Output the [x, y] coordinate of the center of the cell containing the given text.  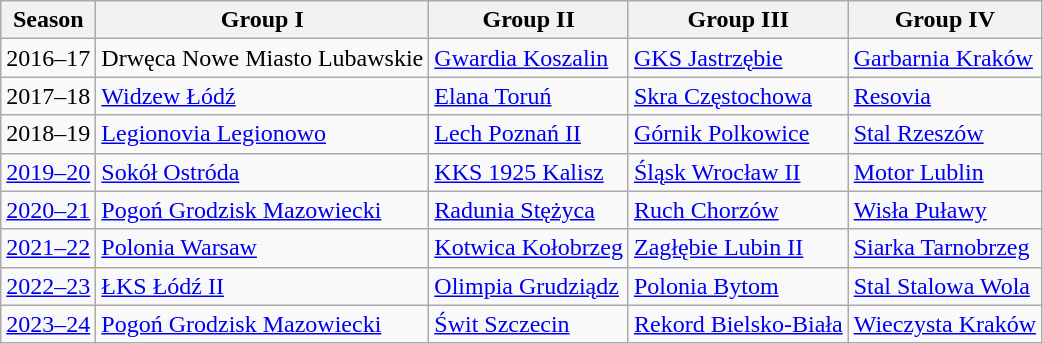
Legionovia Legionowo [262, 134]
2019–20 [48, 172]
Season [48, 20]
Gwardia Koszalin [529, 58]
Polonia Warsaw [262, 248]
Widzew Łódź [262, 96]
Sokół Ostróda [262, 172]
2020–21 [48, 210]
2018–19 [48, 134]
KKS 1925 Kalisz [529, 172]
Olimpia Grudziądz [529, 286]
Siarka Tarnobrzeg [944, 248]
Kotwica Kołobrzeg [529, 248]
Polonia Bytom [738, 286]
Stal Rzeszów [944, 134]
2021–22 [48, 248]
Górnik Polkowice [738, 134]
Elana Toruń [529, 96]
2016–17 [48, 58]
Garbarnia Kraków [944, 58]
Stal Stalowa Wola [944, 286]
Motor Lublin [944, 172]
Resovia [944, 96]
2022–23 [48, 286]
Lech Poznań II [529, 134]
Group III [738, 20]
Group I [262, 20]
Drwęca Nowe Miasto Lubawskie [262, 58]
Wisła Puławy [944, 210]
2017–18 [48, 96]
Group II [529, 20]
2023–24 [48, 324]
Ruch Chorzów [738, 210]
Skra Częstochowa [738, 96]
Group IV [944, 20]
Rekord Bielsko-Biała [738, 324]
Zagłębie Lubin II [738, 248]
Świt Szczecin [529, 324]
Wieczysta Kraków [944, 324]
ŁKS Łódź II [262, 286]
Śląsk Wrocław II [738, 172]
GKS Jastrzębie [738, 58]
Radunia Stężyca [529, 210]
